Scan for the cell matching the given text and deliver its [x, y] coordinate at center. 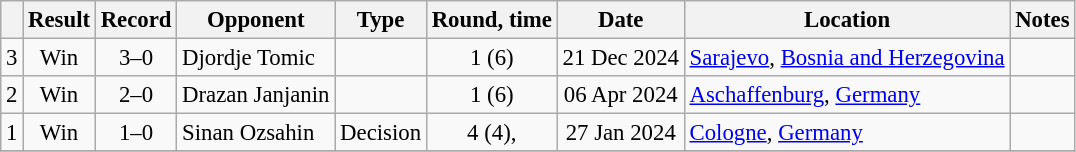
3–0 [136, 58]
Cologne, Germany [847, 133]
2–0 [136, 95]
Sarajevo, Bosnia and Herzegovina [847, 58]
1–0 [136, 133]
Location [847, 20]
Record [136, 20]
Aschaffenburg, Germany [847, 95]
Result [60, 20]
Notes [1042, 20]
1 [12, 133]
2 [12, 95]
4 (4), [492, 133]
Decision [381, 133]
21 Dec 2024 [620, 58]
Type [381, 20]
06 Apr 2024 [620, 95]
Round, time [492, 20]
Djordje Tomic [256, 58]
Sinan Ozsahin [256, 133]
Drazan Janjanin [256, 95]
Opponent [256, 20]
27 Jan 2024 [620, 133]
Date [620, 20]
3 [12, 58]
